Search for the cell housing the specified text and yield its [X, Y] center coordinate. 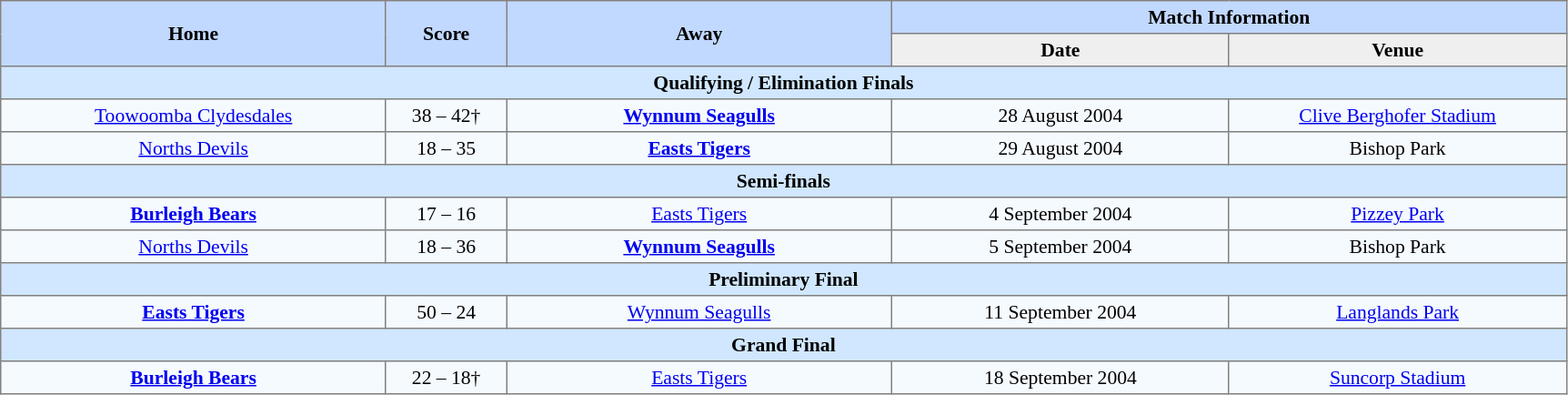
Qualifying / Elimination Finals [784, 83]
Grand Final [784, 345]
Match Information [1230, 17]
Venue [1397, 50]
Langlands Park [1397, 312]
18 September 2004 [1060, 378]
5 September 2004 [1060, 247]
Home [194, 34]
17 – 16 [446, 214]
28 August 2004 [1060, 116]
Semi-finals [784, 181]
50 – 24 [446, 312]
Away [699, 34]
Pizzey Park [1397, 214]
29 August 2004 [1060, 148]
18 – 36 [446, 247]
Preliminary Final [784, 279]
4 September 2004 [1060, 214]
18 – 35 [446, 148]
Date [1060, 50]
Clive Berghofer Stadium [1397, 116]
11 September 2004 [1060, 312]
Suncorp Stadium [1397, 378]
Score [446, 34]
38 – 42† [446, 116]
Toowoomba Clydesdales [194, 116]
22 – 18† [446, 378]
